Determine the [x, y] coordinate at the center of the cell enclosing the given text.  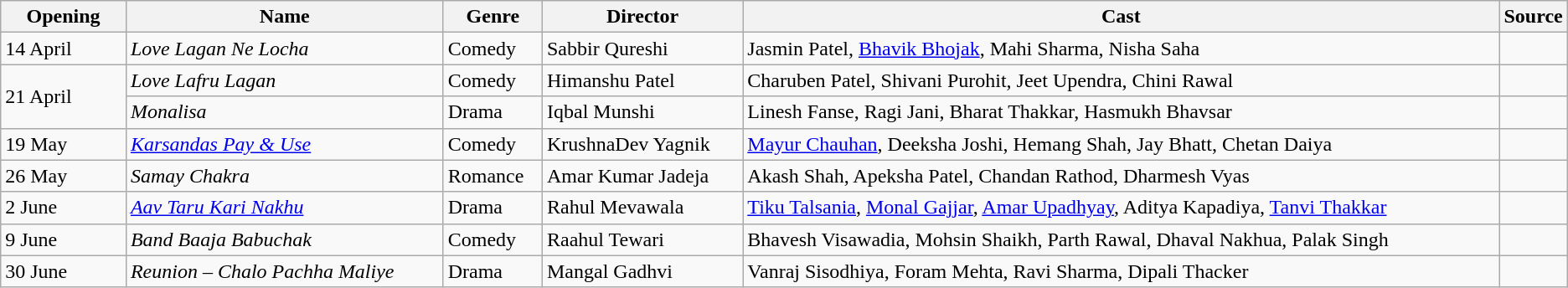
Charuben Patel, Shivani Purohit, Jeet Upendra, Chini Rawal [1121, 80]
KrushnaDev Yagnik [642, 144]
Jasmin Patel, Bhavik Bhojak, Mahi Sharma, Nisha Saha [1121, 49]
Bhavesh Visawadia, Mohsin Shaikh, Parth Rawal, Dhaval Nakhua, Palak Singh [1121, 239]
14 April [64, 49]
Name [285, 17]
Reunion – Chalo Pachha Maliye [285, 271]
9 June [64, 239]
Karsandas Pay & Use [285, 144]
Romance [493, 176]
Samay Chakra [285, 176]
30 June [64, 271]
Band Baaja Babuchak [285, 239]
Akash Shah, Apeksha Patel, Chandan Rathod, Dharmesh Vyas [1121, 176]
Love Lagan Ne Locha [285, 49]
Rahul Mevawala [642, 208]
Director [642, 17]
Vanraj Sisodhiya, Foram Mehta, Ravi Sharma, Dipali Thacker [1121, 271]
26 May [64, 176]
Raahul Tewari [642, 239]
19 May [64, 144]
Tiku Talsania, Monal Gajjar, Amar Upadhyay, Aditya Kapadiya, Tanvi Thakkar [1121, 208]
Mayur Chauhan, Deeksha Joshi, Hemang Shah, Jay Bhatt, Chetan Daiya [1121, 144]
Cast [1121, 17]
Genre [493, 17]
Source [1533, 17]
Monalisa [285, 112]
Himanshu Patel [642, 80]
2 June [64, 208]
21 April [64, 96]
Mangal Gadhvi [642, 271]
Love Lafru Lagan [285, 80]
Linesh Fanse, Ragi Jani, Bharat Thakkar, Hasmukh Bhavsar [1121, 112]
Iqbal Munshi [642, 112]
Amar Kumar Jadeja [642, 176]
Sabbir Qureshi [642, 49]
Opening [64, 17]
Aav Taru Kari Nakhu [285, 208]
